Determine the [X, Y] coordinate at the center of the cell enclosing the given text.  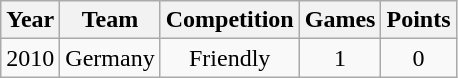
Year [30, 20]
0 [418, 58]
Points [418, 20]
Germany [110, 58]
Competition [230, 20]
1 [340, 58]
Friendly [230, 58]
2010 [30, 58]
Team [110, 20]
Games [340, 20]
